From the cell containing the given text, extract its center point as (x, y) coordinate. 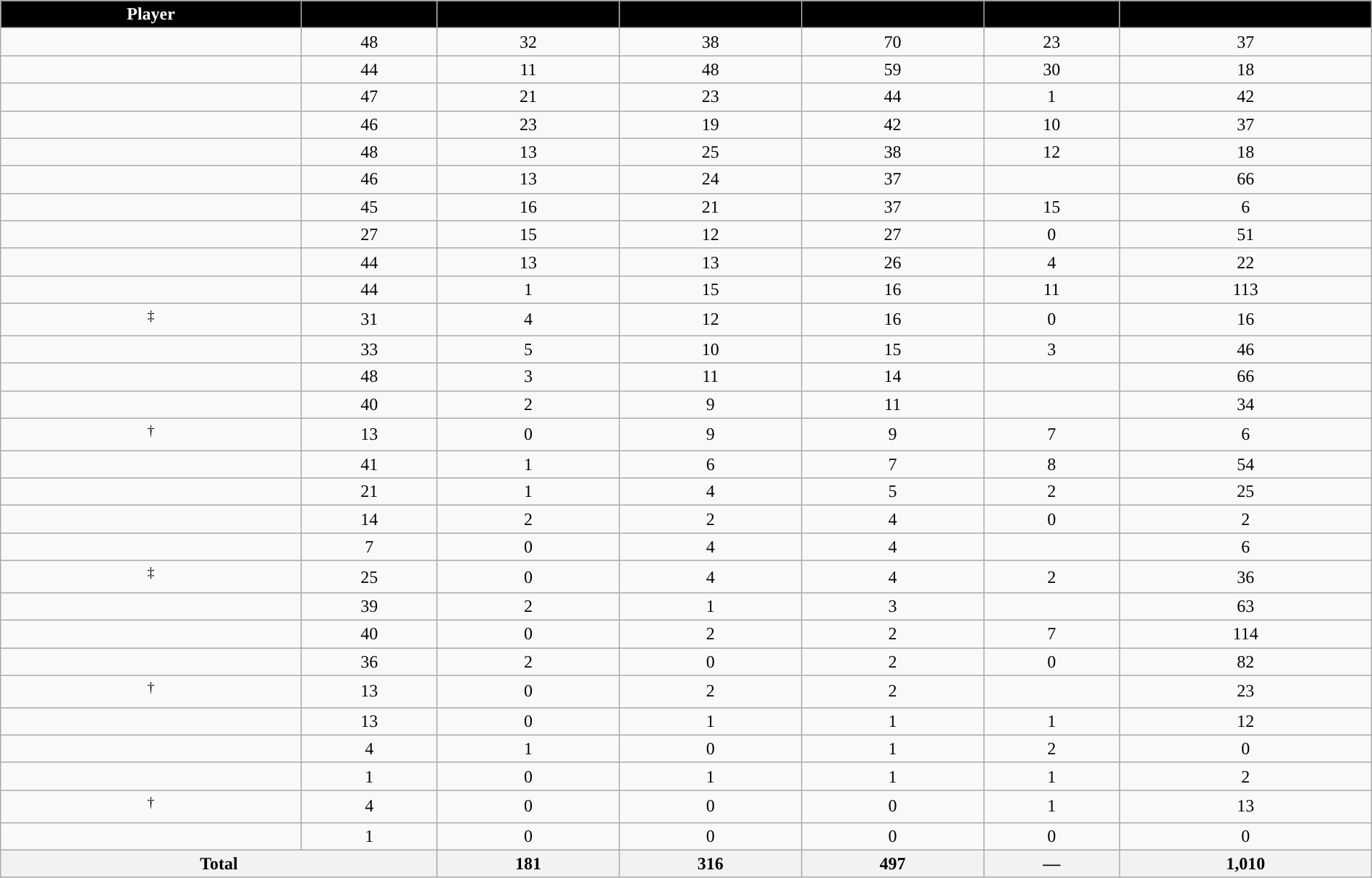
59 (893, 69)
70 (893, 42)
41 (369, 464)
47 (369, 97)
19 (711, 124)
114 (1245, 634)
32 (528, 42)
113 (1245, 289)
31 (369, 320)
Total (219, 864)
82 (1245, 662)
— (1051, 864)
316 (711, 864)
24 (711, 179)
51 (1245, 234)
1,010 (1245, 864)
39 (369, 607)
22 (1245, 262)
8 (1051, 464)
54 (1245, 464)
34 (1245, 404)
Player (151, 14)
33 (369, 349)
30 (1051, 69)
63 (1245, 607)
45 (369, 207)
497 (893, 864)
26 (893, 262)
181 (528, 864)
